Pinpoint the cell where the given text exists, returning its (x, y) midpoint coordinate. 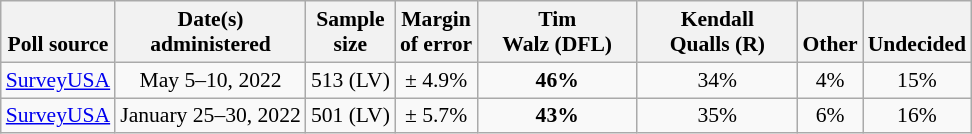
January 25–30, 2022 (210, 116)
Date(s)administered (210, 32)
501 (LV) (350, 116)
Poll source (58, 32)
Undecided (917, 32)
46% (557, 80)
Samplesize (350, 32)
Other (830, 32)
± 4.9% (436, 80)
4% (830, 80)
KendallQualls (R) (717, 32)
± 5.7% (436, 116)
TimWalz (DFL) (557, 32)
43% (557, 116)
35% (717, 116)
Marginof error (436, 32)
34% (717, 80)
513 (LV) (350, 80)
15% (917, 80)
6% (830, 116)
May 5–10, 2022 (210, 80)
16% (917, 116)
